Provide the (X, Y) coordinate of the cell's center where the given text is located.  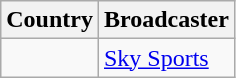
Sky Sports (166, 58)
Country (50, 20)
Broadcaster (166, 20)
